For the text-containing cell, return its midpoint in [x, y] coordinate format. 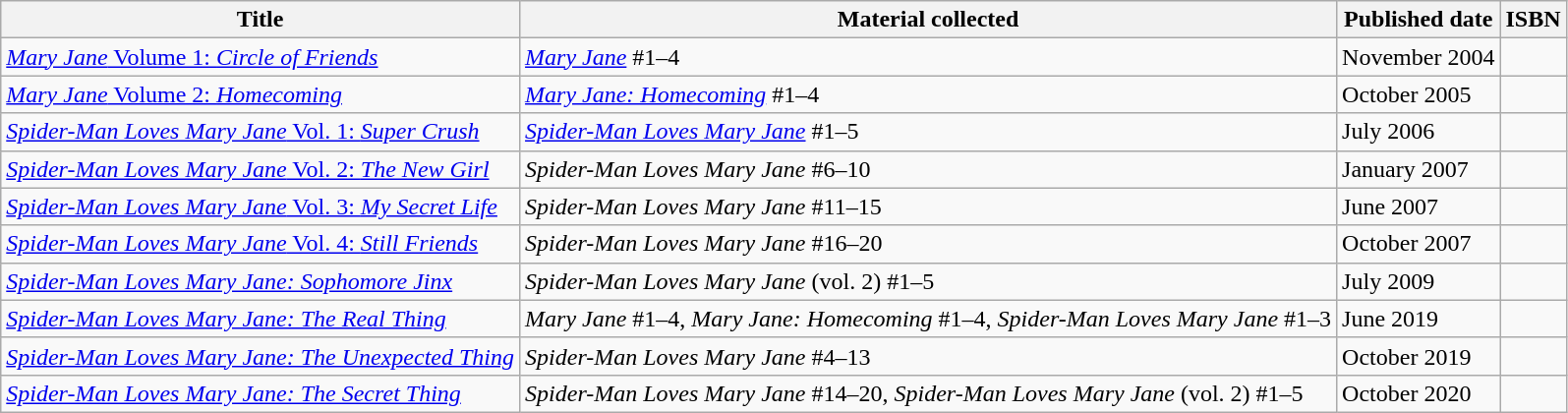
Mary Jane Volume 2: Homecoming [261, 94]
Spider-Man Loves Mary Jane: The Unexpected Thing [261, 356]
Spider-Man Loves Mary Jane: The Secret Thing [261, 393]
ISBN [1534, 20]
Spider-Man Loves Mary Jane #16–20 [928, 244]
Spider-Man Loves Mary Jane #14–20, Spider-Man Loves Mary Jane (vol. 2) #1–5 [928, 393]
Published date [1419, 20]
October 2019 [1419, 356]
Mary Jane #1–4, Mary Jane: Homecoming #1–4, Spider-Man Loves Mary Jane #1–3 [928, 319]
Spider-Man Loves Mary Jane #11–15 [928, 206]
Mary Jane #1–4 [928, 57]
Spider-Man Loves Mary Jane #4–13 [928, 356]
Spider-Man Loves Mary Jane: Sophomore Jinx [261, 281]
Spider-Man Loves Mary Jane #6–10 [928, 169]
Title [261, 20]
Spider-Man Loves Mary Jane: The Real Thing [261, 319]
October 2007 [1419, 244]
Material collected [928, 20]
Spider-Man Loves Mary Jane Vol. 3: My Secret Life [261, 206]
June 2007 [1419, 206]
January 2007 [1419, 169]
July 2009 [1419, 281]
June 2019 [1419, 319]
October 2020 [1419, 393]
Spider-Man Loves Mary Jane Vol. 2: The New Girl [261, 169]
Spider-Man Loves Mary Jane Vol. 4: Still Friends [261, 244]
Spider-Man Loves Mary Jane Vol. 1: Super Crush [261, 132]
Spider-Man Loves Mary Jane (vol. 2) #1–5 [928, 281]
October 2005 [1419, 94]
Mary Jane: Homecoming #1–4 [928, 94]
Spider-Man Loves Mary Jane #1–5 [928, 132]
November 2004 [1419, 57]
Mary Jane Volume 1: Circle of Friends [261, 57]
July 2006 [1419, 132]
